Determine the [X, Y] coordinate at the center of the cell enclosing the given text.  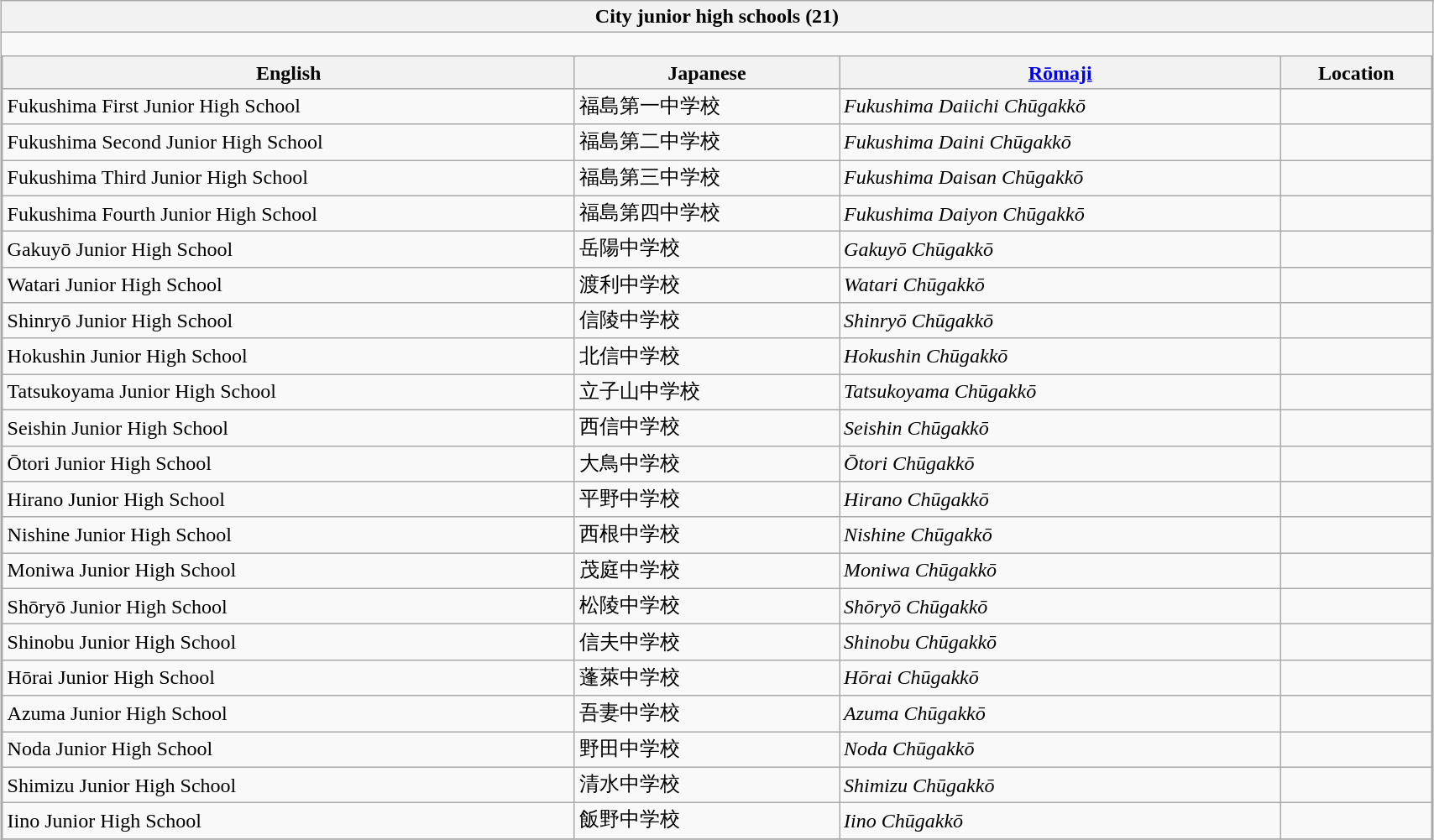
Fukushima Daiichi Chūgakkō [1060, 106]
福島第二中学校 [707, 143]
大鳥中学校 [707, 463]
Gakuyō Chūgakkō [1060, 250]
渡利中学校 [707, 285]
Hōrai Chūgakkō [1060, 678]
Fukushima Second Junior High School [289, 143]
Seishin Chūgakkō [1060, 428]
Location [1357, 72]
Hōrai Junior High School [289, 678]
岳陽中学校 [707, 250]
Fukushima Daisan Chūgakkō [1060, 178]
吾妻中学校 [707, 713]
西信中学校 [707, 428]
Shinobu Chūgakkō [1060, 643]
Fukushima Fourth Junior High School [289, 213]
福島第三中学校 [707, 178]
Nishine Chūgakkō [1060, 535]
Tatsukoyama Junior High School [289, 393]
Ōtori Junior High School [289, 463]
Hirano Junior High School [289, 500]
Fukushima Daini Chūgakkō [1060, 143]
Shōryō Junior High School [289, 606]
Shimizu Chūgakkō [1060, 785]
English [289, 72]
清水中学校 [707, 785]
Noda Junior High School [289, 750]
Shōryō Chūgakkō [1060, 606]
Ōtori Chūgakkō [1060, 463]
信夫中学校 [707, 643]
Hokushin Chūgakkō [1060, 356]
Watari Chūgakkō [1060, 285]
Iino Chūgakkō [1060, 821]
平野中学校 [707, 500]
西根中学校 [707, 535]
Fukushima Daiyon Chūgakkō [1060, 213]
Fukushima First Junior High School [289, 106]
福島第四中学校 [707, 213]
Shinobu Junior High School [289, 643]
Moniwa Junior High School [289, 571]
Rōmaji [1060, 72]
Iino Junior High School [289, 821]
松陵中学校 [707, 606]
飯野中学校 [707, 821]
Moniwa Chūgakkō [1060, 571]
福島第一中学校 [707, 106]
茂庭中学校 [707, 571]
Seishin Junior High School [289, 428]
Azuma Junior High School [289, 713]
蓬萊中学校 [707, 678]
City junior high schools (21) [717, 17]
Shinryō Junior High School [289, 321]
立子山中学校 [707, 393]
Japanese [707, 72]
Shinryō Chūgakkō [1060, 321]
野田中学校 [707, 750]
Hokushin Junior High School [289, 356]
Gakuyō Junior High School [289, 250]
Tatsukoyama Chūgakkō [1060, 393]
北信中学校 [707, 356]
Hirano Chūgakkō [1060, 500]
Azuma Chūgakkō [1060, 713]
Nishine Junior High School [289, 535]
Fukushima Third Junior High School [289, 178]
信陵中学校 [707, 321]
Watari Junior High School [289, 285]
Shimizu Junior High School [289, 785]
Noda Chūgakkō [1060, 750]
